Determine the [x, y] coordinate at the center of the cell enclosing the given text.  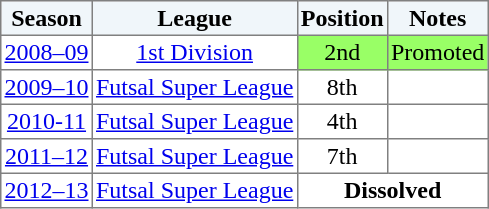
League [194, 18]
Position [342, 18]
2011–12 [47, 156]
7th [342, 156]
8th [342, 87]
4th [342, 121]
2009–10 [47, 87]
Notes [438, 18]
2nd [342, 52]
Promoted [438, 52]
2010-11 [47, 121]
2008–09 [47, 52]
Dissolved [392, 190]
2012–13 [47, 190]
1st Division [194, 52]
Season [47, 18]
